For the text-containing cell, return its midpoint in (x, y) coordinate format. 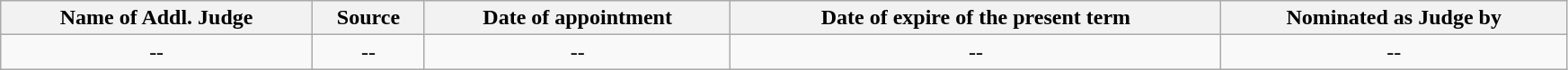
Date of expire of the present term (976, 18)
Date of appointment (577, 18)
Nominated as Judge by (1395, 18)
Name of Addl. Judge (156, 18)
Source (368, 18)
